Determine the [x, y] coordinate at the center of the cell enclosing the given text.  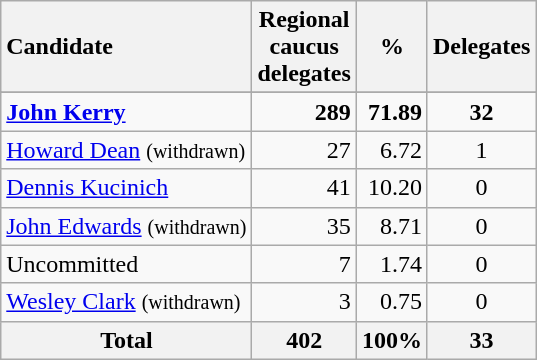
Wesley Clark (withdrawn) [126, 302]
41 [304, 188]
71.89 [392, 112]
8.71 [392, 226]
402 [304, 340]
1.74 [392, 264]
100% [392, 340]
Total [126, 340]
1 [481, 150]
Delegates [481, 47]
John Edwards (withdrawn) [126, 226]
Candidate [126, 47]
% [392, 47]
Uncommitted [126, 264]
35 [304, 226]
289 [304, 112]
Howard Dean (withdrawn) [126, 150]
John Kerry [126, 112]
33 [481, 340]
10.20 [392, 188]
3 [304, 302]
27 [304, 150]
Regionalcaucusdelegates [304, 47]
Dennis Kucinich [126, 188]
32 [481, 112]
0.75 [392, 302]
7 [304, 264]
6.72 [392, 150]
